Capture the cell that displays the provided text and extract its (x, y) central coordinate. 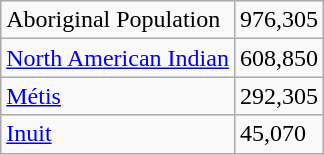
45,070 (278, 134)
Aboriginal Population (118, 20)
976,305 (278, 20)
North American Indian (118, 58)
608,850 (278, 58)
292,305 (278, 96)
Métis (118, 96)
Inuit (118, 134)
